Pinpoint the cell where the given text exists, returning its (X, Y) midpoint coordinate. 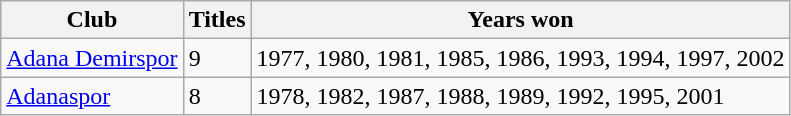
Titles (217, 20)
1977, 1980, 1981, 1985, 1986, 1993, 1994, 1997, 2002 (520, 58)
9 (217, 58)
Adanaspor (92, 96)
Club (92, 20)
Adana Demirspor (92, 58)
1978, 1982, 1987, 1988, 1989, 1992, 1995, 2001 (520, 96)
Years won (520, 20)
8 (217, 96)
